For the text-containing cell, return its midpoint in [X, Y] coordinate format. 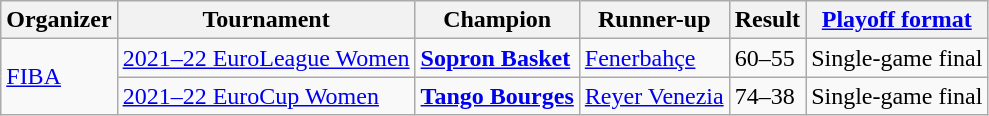
Result [767, 20]
Champion [497, 20]
Runner-up [654, 20]
Playoff format [897, 20]
Tango Bourges [497, 96]
2021–22 EuroLeague Women [266, 58]
Organizer [59, 20]
Tournament [266, 20]
FIBA [59, 77]
Fenerbahçe [654, 58]
2021–22 EuroCup Women [266, 96]
Reyer Venezia [654, 96]
Sopron Basket [497, 58]
60–55 [767, 58]
74–38 [767, 96]
